Search for the cell housing the specified text and yield its [X, Y] center coordinate. 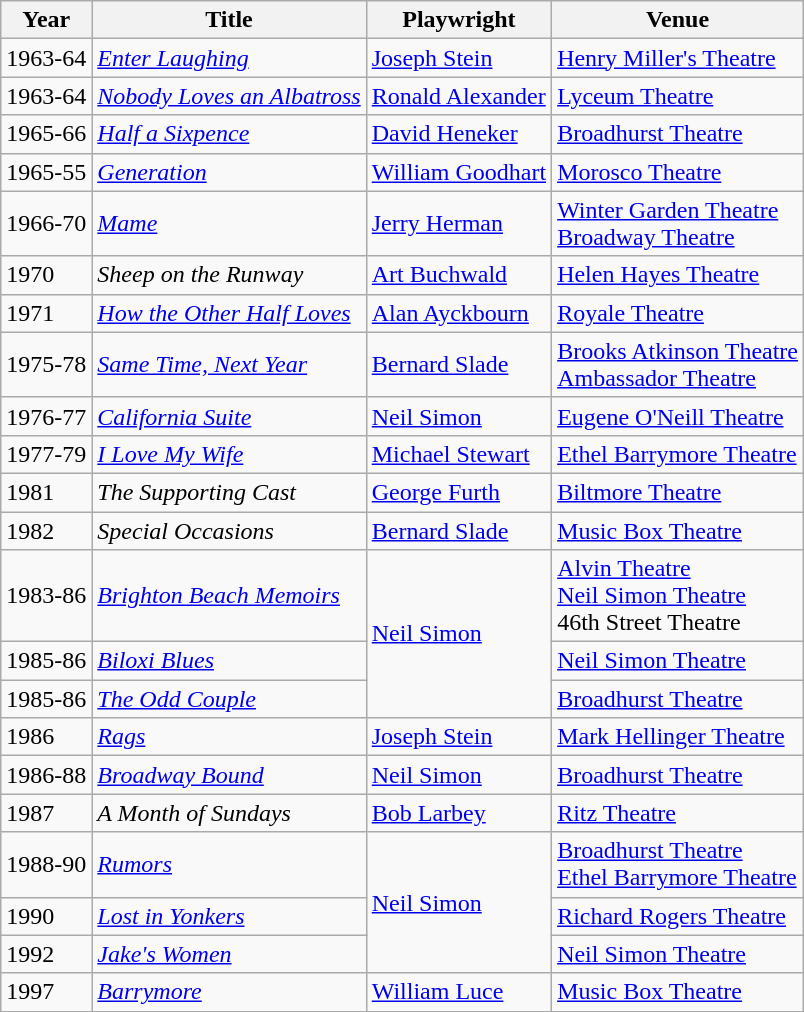
Jerry Herman [458, 224]
William Luce [458, 992]
I Love My Wife [229, 454]
Ethel Barrymore Theatre [678, 454]
Michael Stewart [458, 454]
1965-55 [46, 172]
1983-86 [46, 596]
Rumors [229, 864]
Morosco Theatre [678, 172]
Art Buchwald [458, 275]
1981 [46, 492]
Henry Miller's Theatre [678, 58]
Biloxi Blues [229, 661]
Jake's Women [229, 954]
The Odd Couple [229, 699]
1970 [46, 275]
Lyceum Theatre [678, 96]
Mame [229, 224]
1992 [46, 954]
Mark Hellinger Theatre [678, 737]
Biltmore Theatre [678, 492]
1976-77 [46, 416]
Royale Theatre [678, 313]
Same Time, Next Year [229, 364]
Nobody Loves an Albatross [229, 96]
Special Occasions [229, 531]
Generation [229, 172]
Ritz Theatre [678, 813]
1977-79 [46, 454]
1990 [46, 916]
Year [46, 20]
1987 [46, 813]
The Supporting Cast [229, 492]
Helen Hayes Theatre [678, 275]
Half a Sixpence [229, 134]
Playwright [458, 20]
Alvin Theatre Neil Simon Theatre 46th Street Theatre [678, 596]
1986-88 [46, 775]
Rags [229, 737]
Sheep on the Runway [229, 275]
Alan Ayckbourn [458, 313]
1988-90 [46, 864]
1982 [46, 531]
Broadway Bound [229, 775]
1975-78 [46, 364]
George Furth [458, 492]
1966-70 [46, 224]
Lost in Yonkers [229, 916]
Ronald Alexander [458, 96]
1971 [46, 313]
Title [229, 20]
A Month of Sundays [229, 813]
William Goodhart [458, 172]
Brooks Atkinson Theatre Ambassador Theatre [678, 364]
David Heneker [458, 134]
1965-66 [46, 134]
How the Other Half Loves [229, 313]
Venue [678, 20]
California Suite [229, 416]
Brighton Beach Memoirs [229, 596]
Richard Rogers Theatre [678, 916]
Eugene O'Neill Theatre [678, 416]
1997 [46, 992]
Winter Garden Theatre Broadway Theatre [678, 224]
1986 [46, 737]
Barrymore [229, 992]
Bob Larbey [458, 813]
Enter Laughing [229, 58]
Broadhurst Theatre Ethel Barrymore Theatre [678, 864]
